From the cell containing the given text, extract its center point as [X, Y] coordinate. 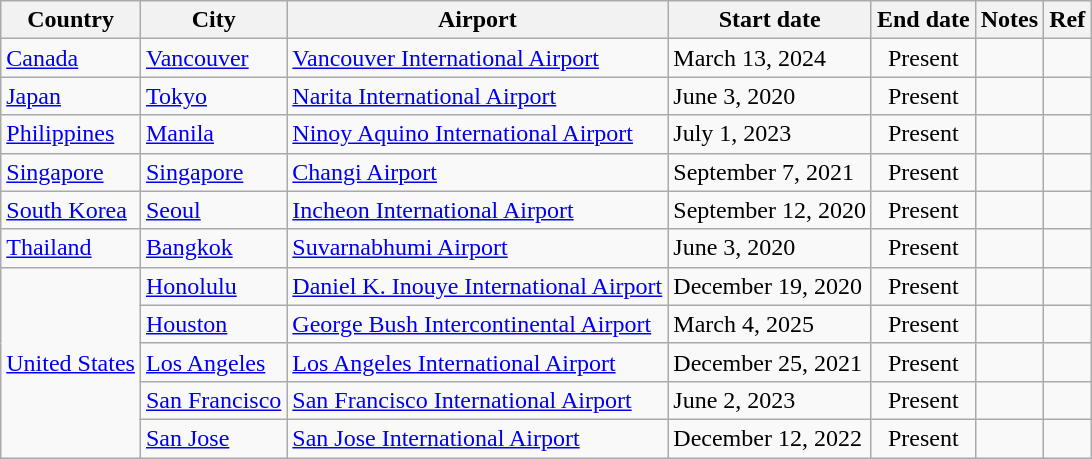
Manila [213, 134]
July 1, 2023 [770, 134]
City [213, 20]
Ninoy Aquino International Airport [478, 134]
Suvarnabhumi Airport [478, 248]
Notes [1009, 20]
San Francisco [213, 400]
Daniel K. Inouye International Airport [478, 286]
September 7, 2021 [770, 172]
Japan [71, 96]
Vancouver [213, 58]
Airport [478, 20]
Country [71, 20]
September 12, 2020 [770, 210]
Los Angeles [213, 362]
South Korea [71, 210]
March 13, 2024 [770, 58]
Tokyo [213, 96]
June 2, 2023 [770, 400]
Ref [1068, 20]
George Bush Intercontinental Airport [478, 324]
San Francisco International Airport [478, 400]
United States [71, 362]
December 19, 2020 [770, 286]
Honolulu [213, 286]
Philippines [71, 134]
Changi Airport [478, 172]
Vancouver International Airport [478, 58]
Start date [770, 20]
Thailand [71, 248]
December 25, 2021 [770, 362]
Seoul [213, 210]
Houston [213, 324]
San Jose [213, 438]
March 4, 2025 [770, 324]
Los Angeles International Airport [478, 362]
Canada [71, 58]
End date [923, 20]
Bangkok [213, 248]
Incheon International Airport [478, 210]
Narita International Airport [478, 96]
December 12, 2022 [770, 438]
San Jose International Airport [478, 438]
